Output the (x, y) coordinate of the center of the cell containing the given text.  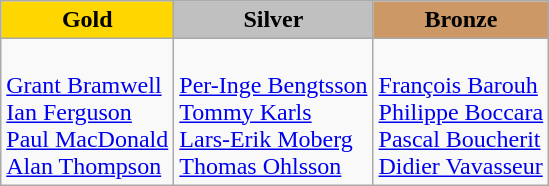
Silver (274, 20)
Per-Inge BengtssonTommy KarlsLars-Erik MobergThomas Ohlsson (274, 112)
François BarouhPhilippe BoccaraPascal BoucheritDidier Vavasseur (461, 112)
Grant BramwellIan FergusonPaul MacDonaldAlan Thompson (88, 112)
Gold (88, 20)
Bronze (461, 20)
